Output the (X, Y) coordinate of the center of the cell containing the given text.  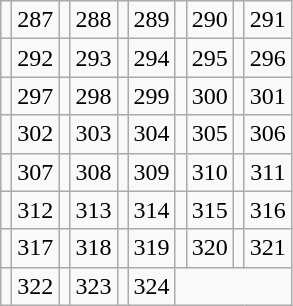
302 (36, 134)
314 (152, 210)
294 (152, 58)
309 (152, 172)
295 (210, 58)
298 (94, 96)
293 (94, 58)
324 (152, 286)
296 (268, 58)
287 (36, 20)
315 (210, 210)
310 (210, 172)
308 (94, 172)
321 (268, 248)
306 (268, 134)
317 (36, 248)
290 (210, 20)
299 (152, 96)
312 (36, 210)
319 (152, 248)
320 (210, 248)
322 (36, 286)
313 (94, 210)
300 (210, 96)
311 (268, 172)
304 (152, 134)
303 (94, 134)
297 (36, 96)
292 (36, 58)
291 (268, 20)
323 (94, 286)
316 (268, 210)
289 (152, 20)
307 (36, 172)
305 (210, 134)
301 (268, 96)
288 (94, 20)
318 (94, 248)
